Return (X, Y) of the center of cell containing provided text 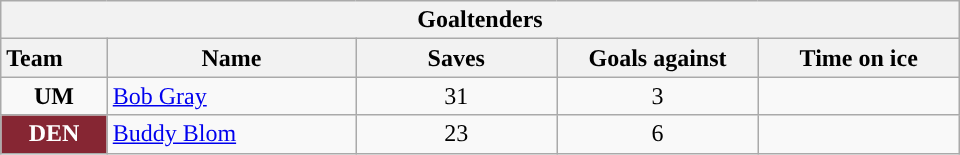
Buddy Blom (232, 134)
Goals against (658, 58)
Goaltenders (480, 20)
DEN (54, 134)
Name (232, 58)
23 (456, 134)
Bob Gray (232, 96)
Team (54, 58)
3 (658, 96)
Time on ice (858, 58)
UM (54, 96)
Saves (456, 58)
6 (658, 134)
31 (456, 96)
